Scan for the cell matching the given text and deliver its [x, y] coordinate at center. 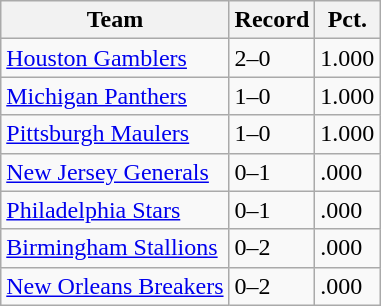
Birmingham Stallions [115, 248]
Pittsburgh Maulers [115, 134]
Team [115, 20]
Record [272, 20]
Houston Gamblers [115, 58]
New Jersey Generals [115, 172]
Pct. [348, 20]
Philadelphia Stars [115, 210]
2–0 [272, 58]
New Orleans Breakers [115, 286]
Michigan Panthers [115, 96]
